Scan for the cell matching the given text and deliver its (X, Y) coordinate at center. 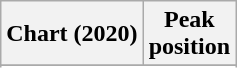
Peakposition (189, 34)
Chart (2020) (72, 34)
